Search for the cell housing the specified text and yield its [X, Y] center coordinate. 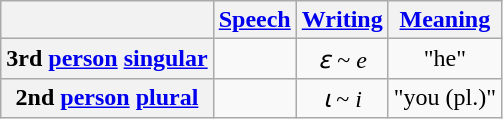
ɩ ~ i [342, 98]
Writing [342, 20]
"you (pl.)" [444, 98]
"he" [444, 59]
2nd person plural [107, 98]
Speech [254, 20]
Meaning [444, 20]
3rd person singular [107, 59]
ɛ ~ e [342, 59]
